For the text-containing cell, return its midpoint in [X, Y] coordinate format. 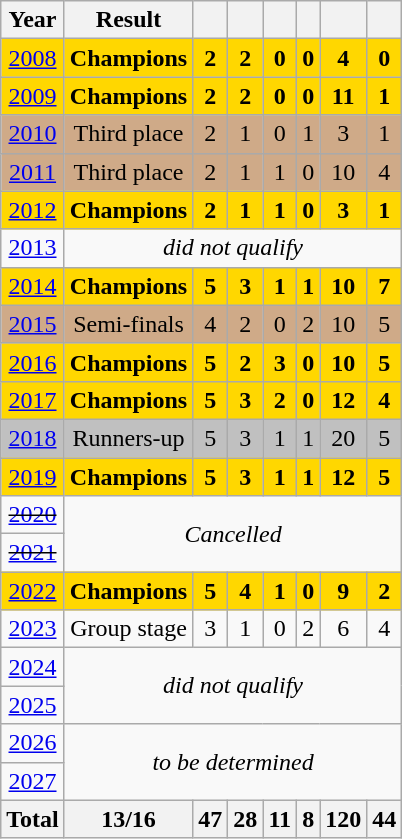
20 [344, 438]
2017 [33, 400]
Year [33, 20]
2025 [33, 705]
Group stage [128, 629]
2012 [33, 210]
2011 [33, 172]
2016 [33, 362]
2010 [33, 134]
2014 [33, 286]
2024 [33, 667]
120 [344, 819]
2022 [33, 591]
44 [384, 819]
28 [246, 819]
2020 [33, 515]
Total [33, 819]
2018 [33, 438]
2023 [33, 629]
to be determined [233, 762]
Semi-finals [128, 324]
9 [344, 591]
13/16 [128, 819]
Result [128, 20]
Runners-up [128, 438]
2027 [33, 781]
6 [344, 629]
47 [210, 819]
2015 [33, 324]
2013 [33, 248]
2008 [33, 58]
2021 [33, 553]
Cancelled [233, 534]
2009 [33, 96]
8 [308, 819]
2019 [33, 477]
2026 [33, 743]
7 [384, 286]
